Scan for the cell matching the given text and deliver its [X, Y] coordinate at center. 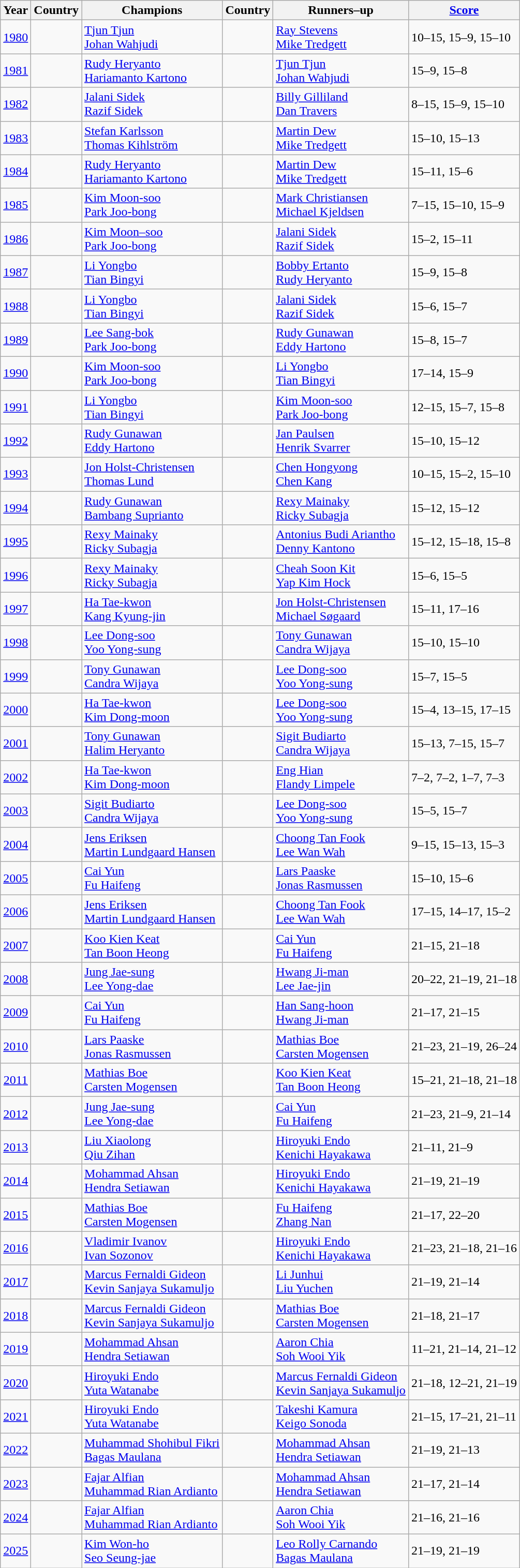
Muhammad Shohibul Fikri Bagas Maulana [152, 1450]
2024 [16, 1517]
1981 [16, 70]
2000 [16, 710]
21–18, 12–21, 21–19 [464, 1383]
7–15, 15–10, 15–9 [464, 205]
2006 [16, 911]
21–16, 21–16 [464, 1517]
Eng Hian Flandy Limpele [341, 777]
21–17, 21–15 [464, 1013]
2008 [16, 979]
2013 [16, 1147]
15–10, 15–10 [464, 642]
15–10, 15–13 [464, 138]
Kim Won-ho Seo Seung-jae [152, 1551]
2005 [16, 878]
15–7, 15–5 [464, 676]
2014 [16, 1181]
2011 [16, 1080]
Ha Tae-kwon Kang Kyung-jin [152, 609]
Champions [152, 10]
Mohammad AhsanHendra Setiawan [152, 1181]
15–11, 17–16 [464, 609]
21–17, 22–20 [464, 1214]
21–23, 21–9, 21–14 [464, 1114]
1995 [16, 542]
1988 [16, 306]
15–5, 15–7 [464, 811]
Runners–up [341, 10]
21–19, 21–14 [464, 1281]
17–15, 14–17, 15–2 [464, 911]
1986 [16, 239]
Mathias BoeCarsten Mogensen [341, 1316]
2021 [16, 1416]
2017 [16, 1281]
Takeshi Kamura Keigo Sonoda [341, 1416]
1987 [16, 272]
Ray Stevens Mike Tredgett [341, 37]
1985 [16, 205]
Chen HongyongChen Kang [341, 475]
2023 [16, 1483]
1991 [16, 406]
Jan PaulsenHenrik Svarrer [341, 441]
2004 [16, 844]
15–2, 15–11 [464, 239]
1994 [16, 508]
15–13, 7–15, 15–7 [464, 744]
2007 [16, 945]
10–15, 15–2, 15–10 [464, 475]
15–12, 15–18, 15–8 [464, 542]
10–15, 15–9, 15–10 [464, 37]
Year [16, 10]
2025 [16, 1551]
12–15, 15–7, 15–8 [464, 406]
21–19, 21–13 [464, 1450]
Bobby ErtantoRudy Heryanto [341, 272]
2001 [16, 744]
Li Junhui Liu Yuchen [341, 1281]
1992 [16, 441]
Tony GunawanHalim Heryanto [152, 744]
Fu Haifeng Zhang Nan [341, 1214]
15–10, 15–12 [464, 441]
21–17, 21–14 [464, 1483]
21–23, 21–18, 21–16 [464, 1248]
Li YongboTian Bingyi [152, 306]
21–11, 21–9 [464, 1147]
2010 [16, 1047]
15–10, 15–6 [464, 878]
15–6, 15–7 [464, 306]
15–11, 15–6 [464, 172]
1999 [16, 676]
Billy Gilliland Dan Travers [341, 104]
21–15, 17–21, 21–11 [464, 1416]
1993 [16, 475]
21–15, 21–18 [464, 945]
2012 [16, 1114]
15–21, 21–18, 21–18 [464, 1080]
Han Sang-hoon Hwang Ji-man [341, 1013]
21–23, 21–19, 26–24 [464, 1047]
Rudy GunawanBambang Suprianto [152, 508]
Rexy MainakyRicky Subagja [341, 508]
1996 [16, 575]
15–12, 15–12 [464, 508]
15–4, 13–15, 17–15 [464, 710]
7–2, 7–2, 1–7, 7–3 [464, 777]
15–8, 15–7 [464, 339]
Leo Rolly Carnando Bagas Maulana [341, 1551]
1982 [16, 104]
Cheah Soon Kit Yap Kim Hock [341, 575]
1989 [16, 339]
2016 [16, 1248]
1983 [16, 138]
1997 [16, 609]
Jon Holst-Christensen Michael Søgaard [341, 609]
1984 [16, 172]
2003 [16, 811]
1998 [16, 642]
17–14, 15–9 [464, 373]
Vladimir Ivanov Ivan Sozonov [152, 1248]
Score [464, 10]
2020 [16, 1383]
1980 [16, 37]
20–22, 21–19, 21–18 [464, 979]
Mark Christiansen Michael Kjeldsen [341, 205]
Antonius Budi Ariantho Denny Kantono [341, 542]
8–15, 15–9, 15–10 [464, 104]
Jon Holst-ChristensenThomas Lund [152, 475]
15–6, 15–5 [464, 575]
11–21, 21–14, 21–12 [464, 1349]
2019 [16, 1349]
2002 [16, 777]
Stefan Karlsson Thomas Kihlström [152, 138]
9–15, 15–13, 15–3 [464, 844]
Kim Moon–soo Park Joo-bong [152, 239]
Cai YunFu Haifeng [152, 878]
Liu Xiaolong Qiu Zihan [152, 1147]
2015 [16, 1214]
1990 [16, 373]
Hwang Ji-man Lee Jae-jin [341, 979]
Lee Sang-bokPark Joo-bong [152, 339]
2018 [16, 1316]
2022 [16, 1450]
21–18, 21–17 [464, 1316]
2009 [16, 1013]
